Determine the (X, Y) coordinate at the center of the cell enclosing the given text.  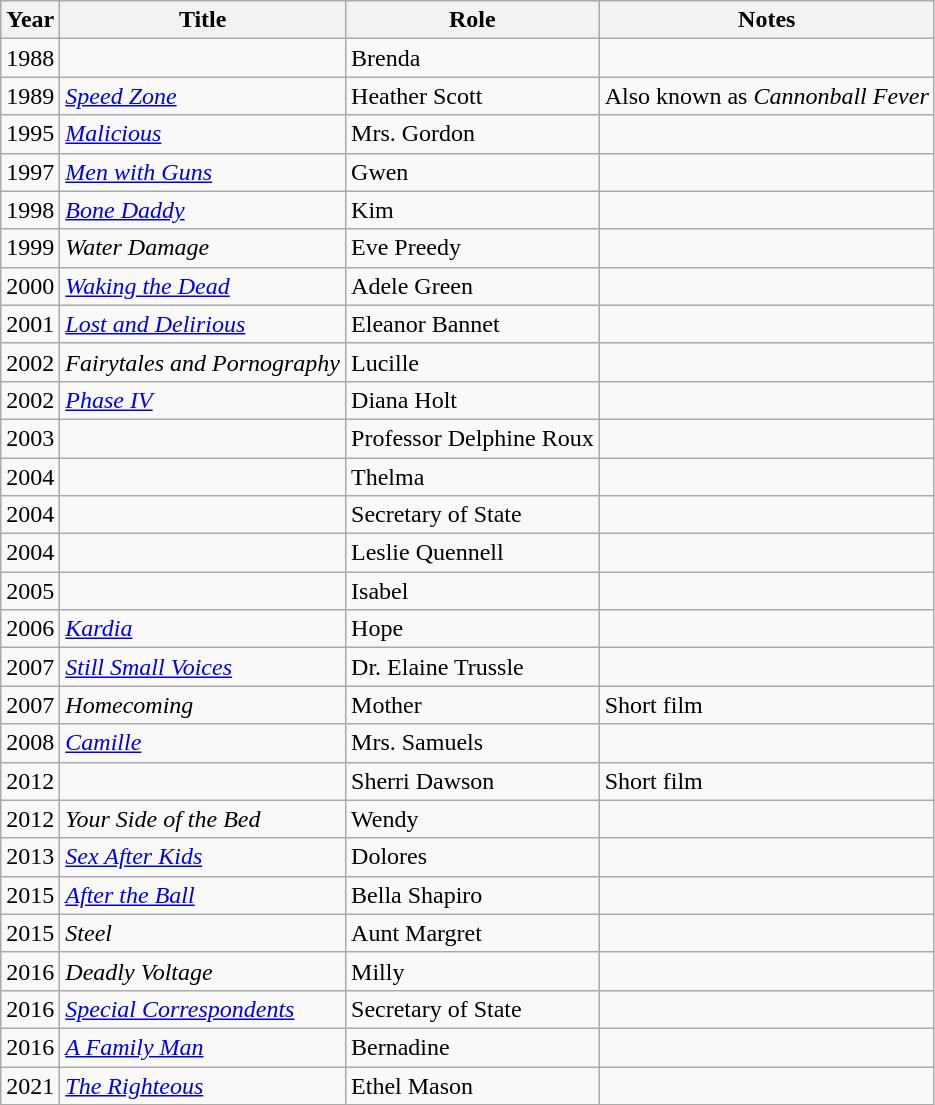
Also known as Cannonball Fever (766, 96)
Waking the Dead (203, 286)
Eve Preedy (473, 248)
Sherri Dawson (473, 781)
Heather Scott (473, 96)
1997 (30, 172)
1989 (30, 96)
Aunt Margret (473, 933)
Lost and Delirious (203, 324)
Wendy (473, 819)
Special Correspondents (203, 1009)
2005 (30, 591)
Lucille (473, 362)
Kim (473, 210)
Year (30, 20)
Notes (766, 20)
2021 (30, 1085)
Title (203, 20)
2006 (30, 629)
Men with Guns (203, 172)
2013 (30, 857)
2008 (30, 743)
Still Small Voices (203, 667)
1998 (30, 210)
Bernadine (473, 1047)
Speed Zone (203, 96)
Ethel Mason (473, 1085)
Dolores (473, 857)
Fairytales and Pornography (203, 362)
Steel (203, 933)
1999 (30, 248)
The Righteous (203, 1085)
Adele Green (473, 286)
Bone Daddy (203, 210)
Isabel (473, 591)
2003 (30, 438)
Homecoming (203, 705)
2000 (30, 286)
A Family Man (203, 1047)
1995 (30, 134)
Mrs. Samuels (473, 743)
Malicious (203, 134)
Role (473, 20)
Thelma (473, 477)
Eleanor Bannet (473, 324)
Gwen (473, 172)
Kardia (203, 629)
Brenda (473, 58)
Mother (473, 705)
Camille (203, 743)
After the Ball (203, 895)
Phase IV (203, 400)
Deadly Voltage (203, 971)
Dr. Elaine Trussle (473, 667)
Mrs. Gordon (473, 134)
Water Damage (203, 248)
Sex After Kids (203, 857)
2001 (30, 324)
Hope (473, 629)
Your Side of the Bed (203, 819)
Professor Delphine Roux (473, 438)
1988 (30, 58)
Milly (473, 971)
Diana Holt (473, 400)
Bella Shapiro (473, 895)
Leslie Quennell (473, 553)
